Capture the cell that displays the provided text and extract its (X, Y) central coordinate. 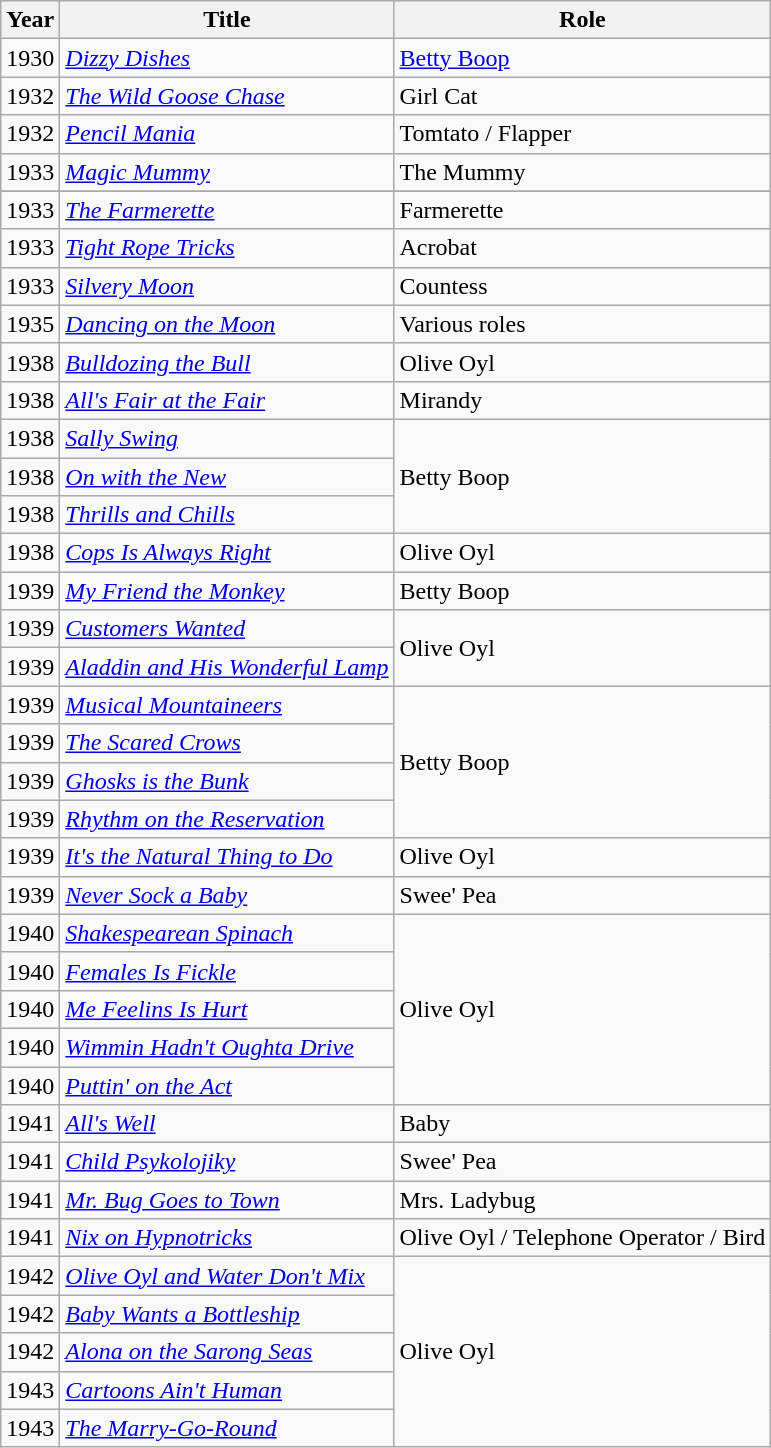
Me Feelins Is Hurt (227, 1009)
The Wild Goose Chase (227, 96)
Tight Rope Tricks (227, 248)
Cartoons Ain't Human (227, 1390)
1930 (30, 58)
Role (582, 20)
Thrills and Chills (227, 515)
Olive Oyl and Water Don't Mix (227, 1276)
Countess (582, 286)
Musical Mountaineers (227, 705)
Rhythm on the Reservation (227, 819)
Nix on Hypnotricks (227, 1238)
It's the Natural Thing to Do (227, 857)
Silvery Moon (227, 286)
Dancing on the Moon (227, 324)
The Marry-Go-Round (227, 1428)
Pencil Mania (227, 134)
Baby Wants a Bottleship (227, 1314)
Mrs. Ladybug (582, 1200)
Farmerette (582, 210)
Aladdin and His Wonderful Lamp (227, 667)
Various roles (582, 324)
Year (30, 20)
Cops Is Always Right (227, 553)
Girl Cat (582, 96)
1935 (30, 324)
Bulldozing the Bull (227, 362)
Sally Swing (227, 438)
Mirandy (582, 400)
Acrobat (582, 248)
Child Psykolojiky (227, 1162)
Mr. Bug Goes to Town (227, 1200)
The Scared Crows (227, 743)
Olive Oyl / Telephone Operator / Bird (582, 1238)
Puttin' on the Act (227, 1085)
All's Well (227, 1124)
Wimmin Hadn't Oughta Drive (227, 1047)
Dizzy Dishes (227, 58)
Ghosks is the Bunk (227, 781)
Alona on the Sarong Seas (227, 1352)
Never Sock a Baby (227, 895)
Baby (582, 1124)
Customers Wanted (227, 629)
My Friend the Monkey (227, 591)
All's Fair at the Fair (227, 400)
Females Is Fickle (227, 971)
Magic Mummy (227, 172)
On with the New (227, 477)
The Mummy (582, 172)
Tomtato / Flapper (582, 134)
Title (227, 20)
The Farmerette (227, 210)
Shakespearean Spinach (227, 933)
